Pinpoint the cell where the given text exists, returning its (x, y) midpoint coordinate. 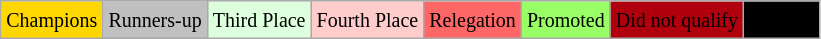
Third Place (259, 20)
Champions (52, 20)
Relegation (473, 20)
Promoted (566, 20)
Runners-up (155, 20)
Fourth Place (368, 20)
not held (781, 20)
Did not qualify (676, 20)
